Output the (X, Y) coordinate of the center of the cell containing the given text.  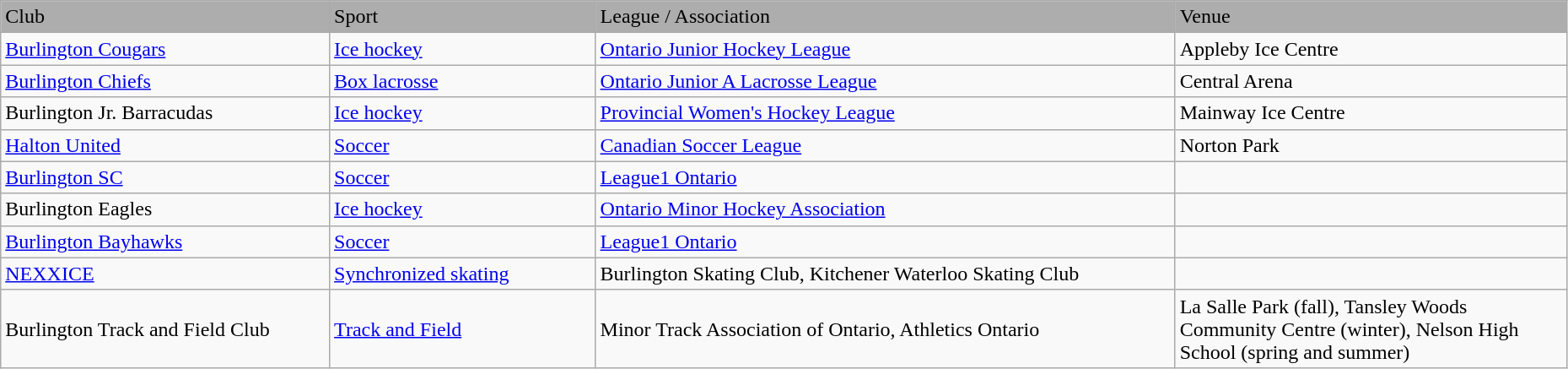
Provincial Women's Hockey League (886, 113)
Ontario Junior Hockey League (886, 49)
Track and Field (463, 328)
Burlington Skating Club, Kitchener Waterloo Skating Club (886, 274)
NEXXICE (165, 274)
Burlington Cougars (165, 49)
League / Association (886, 17)
Canadian Soccer League (886, 145)
Norton Park (1371, 145)
Box lacrosse (463, 81)
Burlington Jr. Barracudas (165, 113)
Minor Track Association of Ontario, Athletics Ontario (886, 328)
Mainway Ice Centre (1371, 113)
Burlington Eagles (165, 209)
Halton United (165, 145)
Ontario Minor Hockey Association (886, 209)
Burlington SC (165, 177)
Burlington Bayhawks (165, 241)
La Salle Park (fall), Tansley Woods Community Centre (winter), Nelson High School (spring and summer) (1371, 328)
Sport (463, 17)
Club (165, 17)
Burlington Track and Field Club (165, 328)
Central Arena (1371, 81)
Burlington Chiefs (165, 81)
Synchronized skating (463, 274)
Venue (1371, 17)
Appleby Ice Centre (1371, 49)
Ontario Junior A Lacrosse League (886, 81)
